Determine the (x, y) coordinate at the center of the cell enclosing the given text.  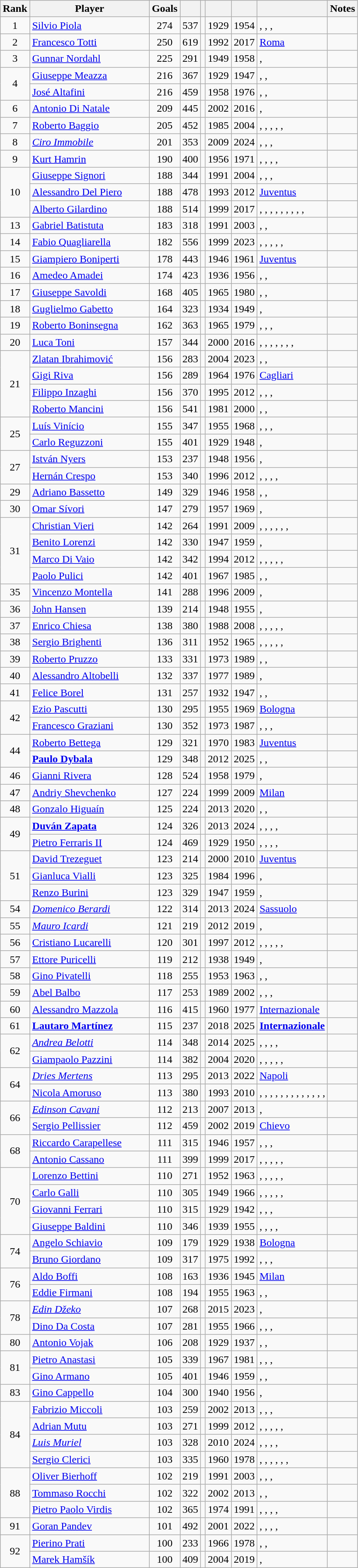
514 (190, 209)
Angelo Schiavio (90, 1242)
Amedeo Amadei (90, 276)
342 (190, 559)
Sergio Clerici (90, 1459)
117 (165, 992)
Eddie Firmani (90, 1293)
257 (190, 692)
84 (15, 1434)
Giuseppe Signori (90, 175)
Napoli (292, 1076)
264 (190, 526)
Giuseppe Meazza (90, 75)
149 (165, 492)
352 (190, 726)
92 (15, 1551)
Gino Pivatelli (90, 976)
Edin Džeko (90, 1310)
Luís Vinício (90, 425)
Filippo Inzaghi (90, 392)
1964 (218, 375)
Pietro Ferraris II (90, 842)
1980 (244, 292)
259 (190, 1409)
201 (165, 142)
14 (15, 242)
279 (190, 509)
Roma (292, 42)
15 (15, 259)
Chievo (292, 1126)
Nicola Amoruso (90, 1093)
Rank (15, 9)
Alessandro Del Piero (90, 192)
Sergio Pellissier (90, 1126)
Mauro Icardi (90, 926)
Alessandro Mazzola (90, 1009)
Roberto Pruzzo (90, 659)
1975 (218, 1259)
30 (15, 509)
128 (165, 776)
1942 (244, 1209)
49 (15, 834)
423 (190, 276)
325 (190, 876)
Gino Armano (90, 1376)
Francesco Totti (90, 42)
17 (15, 292)
Renzo Burini (90, 892)
29 (15, 492)
70 (15, 1201)
283 (190, 359)
Giuseppe Baldini (90, 1226)
1971 (244, 159)
469 (190, 842)
27 (15, 467)
91 (15, 1526)
556 (190, 242)
Luca Toni (90, 342)
John Hansen (90, 609)
76 (15, 1285)
Giovanni Ferrari (90, 1209)
289 (190, 375)
Hernán Crespo (90, 475)
212 (190, 959)
405 (190, 292)
Marek Hamšík (90, 1560)
Bruno Giordano (90, 1259)
1953 (218, 976)
Paolo Pulici (90, 576)
Pietro Anastasi (90, 1359)
, , , , , , , , , (292, 209)
83 (15, 1393)
Alberto Gilardino (90, 209)
Gino Cappello (90, 1393)
Antonio Cassano (90, 1159)
1994 (218, 559)
104 (165, 1393)
40 (15, 676)
118 (165, 976)
399 (190, 1159)
301 (190, 942)
Oliver Bierhoff (90, 1476)
409 (190, 1560)
80 (15, 1343)
101 (165, 1526)
58 (15, 976)
346 (190, 1226)
445 (190, 109)
46 (15, 776)
Dino Da Costa (90, 1326)
138 (165, 626)
136 (165, 642)
1937 (244, 1343)
66 (15, 1118)
1987 (244, 726)
321 (190, 743)
1940 (218, 1393)
541 (190, 409)
339 (190, 1359)
Andrea Belotti (90, 1043)
163 (190, 1276)
8 (15, 142)
64 (15, 1084)
347 (190, 425)
56 (15, 942)
213 (190, 1109)
4 (15, 84)
400 (190, 159)
182 (165, 242)
41 (15, 692)
1 (15, 25)
Guglielmo Gabetto (90, 309)
274 (165, 25)
125 (165, 809)
Riccardo Carapellese (90, 1143)
Sergio Brighenti (90, 642)
Carlo Galli (90, 1193)
Aldo Boffi (90, 1276)
54 (15, 909)
194 (190, 1293)
39 (15, 659)
Notes (342, 9)
2015 (218, 1310)
2018 (218, 1026)
19 (15, 326)
268 (190, 1310)
José Altafini (90, 92)
37 (15, 626)
Ezio Pascutti (90, 709)
452 (190, 125)
365 (190, 1509)
13 (15, 226)
Benito Lorenzi (90, 542)
233 (190, 1543)
Andriy Shevchenko (90, 793)
10 (15, 192)
7 (15, 125)
Gigi Riva (90, 375)
255 (190, 976)
57 (15, 959)
Gonzalo Higuaín (90, 809)
2 (15, 42)
1995 (218, 392)
Edinson Cavani (90, 1109)
1997 (218, 942)
55 (15, 926)
Dries Mertens (90, 1076)
318 (190, 226)
478 (190, 192)
1932 (218, 692)
16 (15, 276)
1934 (218, 309)
415 (190, 1009)
314 (190, 909)
311 (190, 642)
1961 (244, 259)
35 (15, 592)
Goran Pandev (90, 1526)
Omar Sívori (90, 509)
162 (165, 326)
Enrico Chiesa (90, 626)
61 (15, 1026)
250 (165, 42)
619 (190, 42)
Pierino Prati (90, 1543)
62 (15, 1051)
74 (15, 1251)
Roberto Boninsegna (90, 326)
178 (165, 259)
Pietro Paolo Virdis (90, 1509)
Silvio Piola (90, 25)
Ettore Puricelli (90, 959)
42 (15, 717)
305 (190, 1193)
36 (15, 609)
31 (15, 551)
524 (190, 776)
190 (165, 159)
Domenico Berardi (90, 909)
68 (15, 1151)
164 (165, 309)
Fabio Quagliarella (90, 242)
115 (165, 1026)
133 (165, 659)
1939 (218, 1226)
225 (165, 59)
Sassuolo (292, 909)
47 (15, 793)
Roberto Baggio (90, 125)
Gianluca Vialli (90, 876)
Carlo Reguzzoni (90, 442)
Duván Zapata (90, 826)
537 (190, 25)
59 (15, 992)
Abel Balbo (90, 992)
208 (190, 1343)
106 (165, 1343)
Giampiero Boniperti (90, 259)
Cristiano Lucarelli (90, 942)
18 (15, 309)
1983 (244, 743)
David Trezeguet (90, 859)
Gabriel Batistuta (90, 226)
István Nyers (90, 459)
Lautaro Martínez (90, 1026)
443 (190, 259)
Francesco Graziani (90, 726)
1950 (244, 842)
363 (190, 326)
337 (190, 676)
281 (190, 1326)
Ciro Immobile (90, 142)
382 (190, 1059)
81 (15, 1368)
60 (15, 1009)
Alessandro Altobelli (90, 676)
20 (15, 342)
1968 (244, 425)
370 (190, 392)
78 (15, 1318)
3 (15, 59)
174 (165, 276)
288 (190, 592)
Goals (165, 9)
328 (190, 1443)
48 (15, 809)
323 (190, 309)
Gunnar Nordahl (90, 59)
Cagliari (292, 375)
120 (165, 942)
2007 (218, 1109)
6 (15, 109)
147 (165, 509)
122 (165, 909)
2008 (244, 626)
Vincenzo Montella (90, 592)
Lorenzo Bettini (90, 1176)
131 (165, 692)
1945 (244, 1276)
1974 (218, 1509)
119 (165, 959)
Tommaso Rocchi (90, 1493)
253 (190, 992)
44 (15, 751)
Player (90, 9)
353 (190, 142)
367 (190, 75)
Adrian Mutu (90, 1426)
291 (190, 59)
1970 (218, 743)
205 (165, 125)
322 (190, 1493)
209 (165, 109)
Fabrizio Miccoli (90, 1409)
Adriano Bassetto (90, 492)
25 (15, 434)
340 (190, 475)
121 (165, 926)
9 (15, 159)
21 (15, 384)
331 (190, 659)
2014 (218, 1043)
335 (190, 1459)
1984 (218, 876)
Giuseppe Savoldi (90, 292)
Gianni Rivera (90, 776)
1954 (244, 25)
Roberto Bettega (90, 743)
157 (165, 342)
Zlatan Ibrahimović (90, 359)
Roberto Mancini (90, 409)
51 (15, 876)
Antonio Di Natale (90, 109)
132 (165, 676)
116 (165, 1009)
Kurt Hamrin (90, 159)
326 (190, 826)
168 (165, 292)
300 (190, 1393)
179 (190, 1242)
127 (165, 793)
317 (190, 1259)
139 (165, 609)
141 (165, 592)
Christian Vieri (90, 526)
38 (15, 642)
, , , , , , , (292, 342)
1988 (218, 626)
Giampaolo Pazzini (90, 1059)
88 (15, 1493)
492 (190, 1526)
Luis Muriel (90, 1443)
Paulo Dybala (90, 759)
Antonio Vojak (90, 1343)
330 (190, 542)
, , , , , , , , , , , , , (292, 1093)
183 (165, 226)
Felice Borel (90, 692)
2001 (218, 1526)
Marco Di Vaio (90, 559)
